Pinpoint the cell where the given text exists, returning its (X, Y) midpoint coordinate. 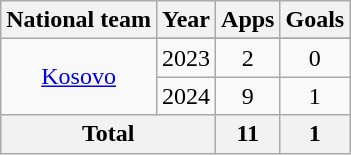
0 (315, 58)
Kosovo (79, 77)
2 (248, 58)
National team (79, 20)
Goals (315, 20)
9 (248, 96)
Apps (248, 20)
Year (186, 20)
Total (108, 134)
2024 (186, 96)
2023 (186, 58)
11 (248, 134)
